Return the (x, y) coordinate for the center point of the cell that contains the specified text.  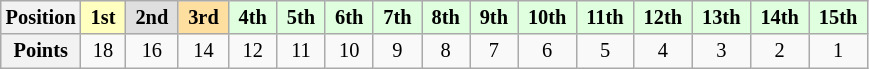
14 (203, 51)
18 (104, 51)
11 (301, 51)
10th (547, 17)
6 (547, 51)
Position (41, 17)
1st (104, 17)
2 (779, 51)
5th (301, 17)
Points (41, 51)
7th (397, 17)
15th (838, 17)
9th (494, 17)
2nd (152, 17)
11th (604, 17)
1 (838, 51)
8 (446, 51)
7 (494, 51)
12 (253, 51)
13th (721, 17)
5 (604, 51)
12th (663, 17)
10 (349, 51)
3rd (203, 17)
8th (446, 17)
6th (349, 17)
16 (152, 51)
4 (663, 51)
9 (397, 51)
4th (253, 17)
14th (779, 17)
3 (721, 51)
